Find where the given text appears and provide that cell's center as [x, y] coordinate. 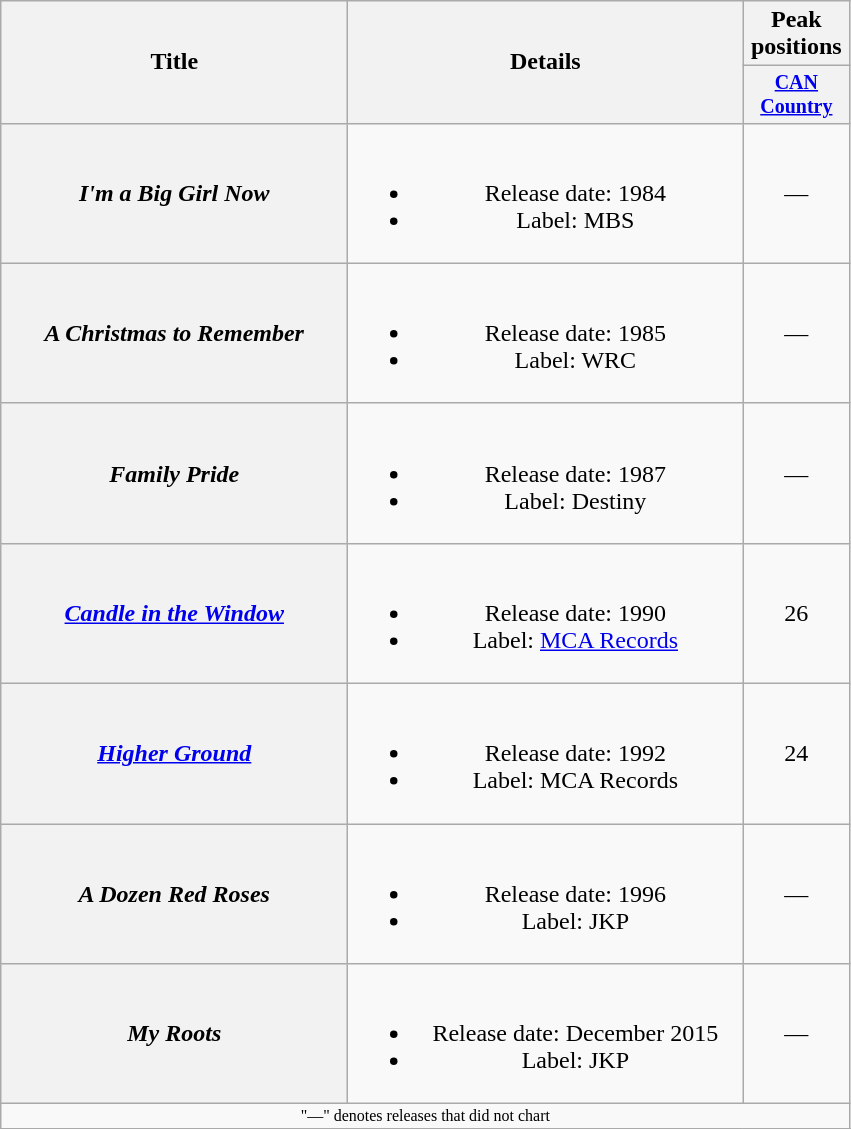
"—" denotes releases that did not chart [426, 1116]
24 [796, 754]
Release date: December 2015Label: JKP [546, 1034]
Release date: 1987Label: Destiny [546, 473]
A Christmas to Remember [174, 333]
Candle in the Window [174, 613]
Release date: 1985Label: WRC [546, 333]
CAN Country [796, 94]
Release date: 1990Label: MCA Records [546, 613]
Title [174, 62]
I'm a Big Girl Now [174, 193]
My Roots [174, 1034]
Peak positions [796, 34]
Release date: 1996Label: JKP [546, 894]
Higher Ground [174, 754]
A Dozen Red Roses [174, 894]
Details [546, 62]
Release date: 1992Label: MCA Records [546, 754]
Release date: 1984Label: MBS [546, 193]
26 [796, 613]
Family Pride [174, 473]
